Extract the (X, Y) coordinate from the center of the cell holding the provided text.  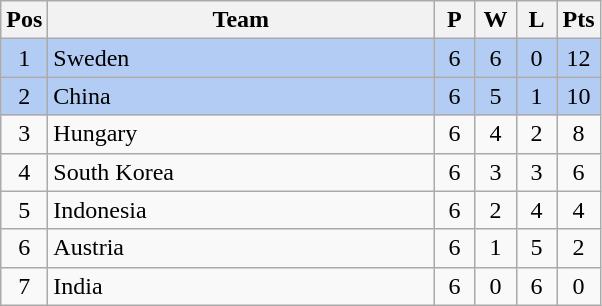
Hungary (241, 134)
P (454, 20)
8 (578, 134)
Indonesia (241, 210)
L (536, 20)
South Korea (241, 172)
Pts (578, 20)
Pos (24, 20)
12 (578, 58)
10 (578, 96)
Sweden (241, 58)
India (241, 286)
China (241, 96)
W (496, 20)
Team (241, 20)
Austria (241, 248)
7 (24, 286)
